Provide the [X, Y] coordinate of the cell's center where the given text is located.  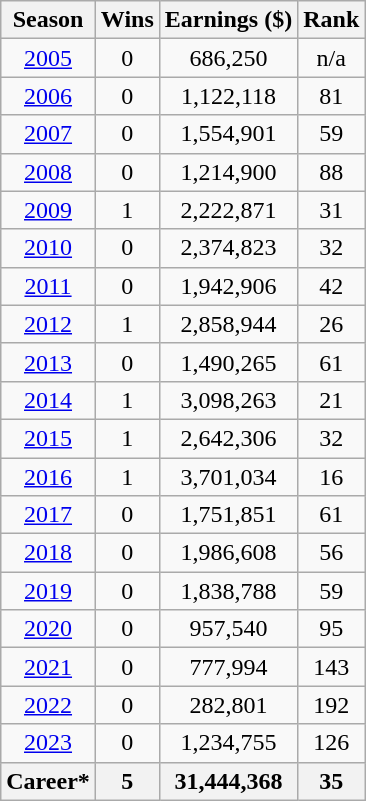
1,234,755 [228, 743]
2011 [48, 286]
2021 [48, 667]
126 [332, 743]
21 [332, 400]
42 [332, 286]
3,701,034 [228, 477]
81 [332, 96]
88 [332, 172]
777,994 [228, 667]
1,122,118 [228, 96]
1,751,851 [228, 515]
143 [332, 667]
31,444,368 [228, 781]
2018 [48, 553]
957,540 [228, 629]
2017 [48, 515]
95 [332, 629]
2,642,306 [228, 438]
2009 [48, 210]
2010 [48, 248]
1,214,900 [228, 172]
Earnings ($) [228, 20]
1,986,608 [228, 553]
Wins [127, 20]
1,490,265 [228, 362]
2006 [48, 96]
2,858,944 [228, 324]
2008 [48, 172]
2013 [48, 362]
2016 [48, 477]
Season [48, 20]
2020 [48, 629]
5 [127, 781]
Rank [332, 20]
2014 [48, 400]
2023 [48, 743]
n/a [332, 58]
1,942,906 [228, 286]
2019 [48, 591]
2,374,823 [228, 248]
686,250 [228, 58]
2015 [48, 438]
35 [332, 781]
2,222,871 [228, 210]
1,554,901 [228, 134]
1,838,788 [228, 591]
192 [332, 705]
56 [332, 553]
282,801 [228, 705]
Career* [48, 781]
26 [332, 324]
31 [332, 210]
2007 [48, 134]
3,098,263 [228, 400]
2022 [48, 705]
2005 [48, 58]
16 [332, 477]
2012 [48, 324]
